Find where the given text appears and provide that cell's center as (X, Y) coordinate. 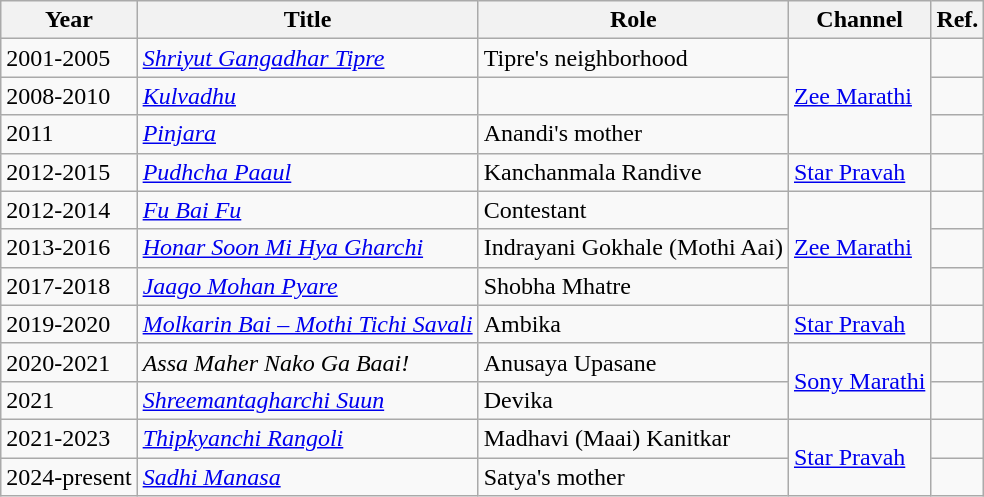
Role (633, 20)
Channel (859, 20)
2021-2023 (69, 438)
Shobha Mhatre (633, 286)
Tipre's neighborhood (633, 58)
Indrayani Gokhale (Mothi Aai) (633, 248)
2012-2014 (69, 210)
Anandi's mother (633, 134)
2001-2005 (69, 58)
Devika (633, 400)
Shriyut Gangadhar Tipre (308, 58)
2013-2016 (69, 248)
2011 (69, 134)
Sony Marathi (859, 381)
2017-2018 (69, 286)
Title (308, 20)
Thipkyanchi Rangoli (308, 438)
Kanchanmala Randive (633, 172)
Year (69, 20)
Fu Bai Fu (308, 210)
Molkarin Bai – Mothi Tichi Savali (308, 324)
Shreemantagharchi Suun (308, 400)
2008-2010 (69, 96)
2020-2021 (69, 362)
Sadhi Manasa (308, 477)
Madhavi (Maai) Kanitkar (633, 438)
Ambika (633, 324)
Honar Soon Mi Hya Gharchi (308, 248)
Satya's mother (633, 477)
Contestant (633, 210)
2019-2020 (69, 324)
Pinjara (308, 134)
2024-present (69, 477)
Jaago Mohan Pyare (308, 286)
Assa Maher Nako Ga Baai! (308, 362)
Anusaya Upasane (633, 362)
2021 (69, 400)
Pudhcha Paaul (308, 172)
2012-2015 (69, 172)
Ref. (958, 20)
Kulvadhu (308, 96)
